Determine the (X, Y) coordinate at the center of the cell enclosing the given text.  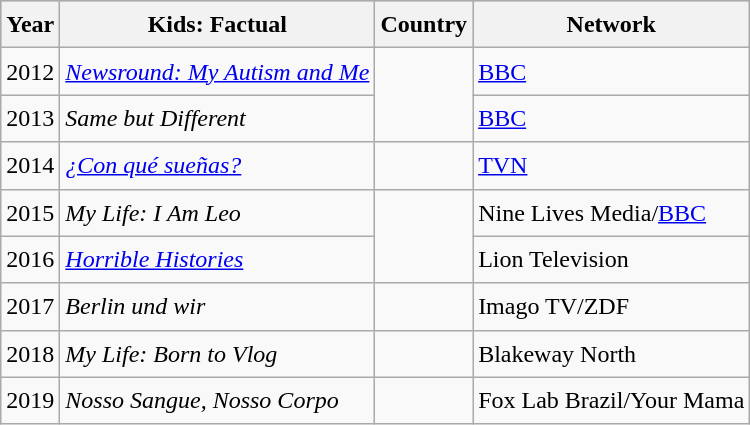
Fox Lab Brazil/Your Mama (612, 400)
Horrible Histories (218, 260)
Same but Different (218, 118)
2017 (30, 306)
Year (30, 24)
Lion Television (612, 260)
2019 (30, 400)
¿Con qué sueñas? (218, 166)
Network (612, 24)
Newsround: My Autism and Me (218, 72)
2013 (30, 118)
Berlin und wir (218, 306)
2015 (30, 212)
Country (424, 24)
2016 (30, 260)
Nosso Sangue, Nosso Corpo (218, 400)
TVN (612, 166)
2014 (30, 166)
2012 (30, 72)
My Life: Born to Vlog (218, 354)
Nine Lives Media/BBC (612, 212)
Blakeway North (612, 354)
2018 (30, 354)
Kids: Factual (218, 24)
My Life: I Am Leo (218, 212)
Imago TV/ZDF (612, 306)
